Extract the (X, Y) coordinate from the center of the cell holding the provided text.  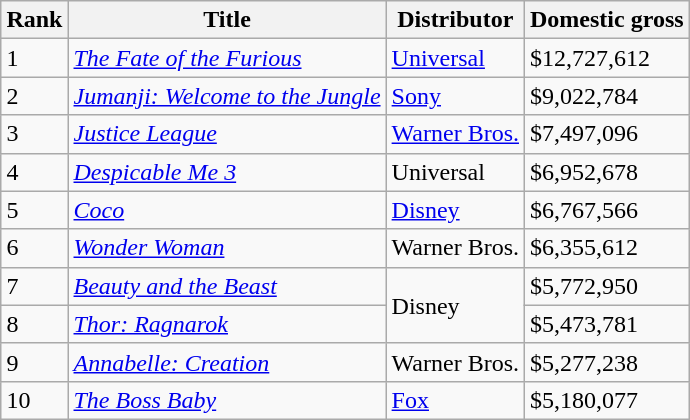
$5,277,238 (608, 362)
2 (34, 96)
Despicable Me 3 (227, 172)
$5,772,950 (608, 286)
$9,022,784 (608, 96)
Domestic gross (608, 20)
5 (34, 210)
4 (34, 172)
Annabelle: Creation (227, 362)
10 (34, 400)
The Boss Baby (227, 400)
Fox (455, 400)
$6,355,612 (608, 248)
$6,767,566 (608, 210)
1 (34, 58)
Coco (227, 210)
9 (34, 362)
Wonder Woman (227, 248)
3 (34, 134)
6 (34, 248)
$7,497,096 (608, 134)
$5,473,781 (608, 324)
Rank (34, 20)
$12,727,612 (608, 58)
$6,952,678 (608, 172)
Beauty and the Beast (227, 286)
Distributor (455, 20)
Jumanji: Welcome to the Jungle (227, 96)
Sony (455, 96)
8 (34, 324)
$5,180,077 (608, 400)
Justice League (227, 134)
7 (34, 286)
Thor: Ragnarok (227, 324)
Title (227, 20)
The Fate of the Furious (227, 58)
